Find where the given text appears and provide that cell's center as [x, y] coordinate. 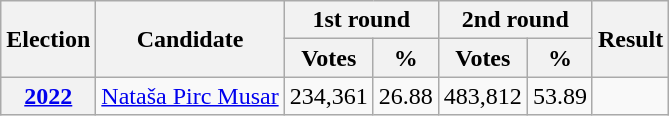
Result [630, 39]
2nd round [515, 20]
26.88 [406, 96]
483,812 [482, 96]
1st round [361, 20]
2022 [48, 96]
Candidate [190, 39]
234,361 [328, 96]
53.89 [560, 96]
Nataša Pirc Musar [190, 96]
Election [48, 39]
